Capture the cell that displays the provided text and extract its (X, Y) central coordinate. 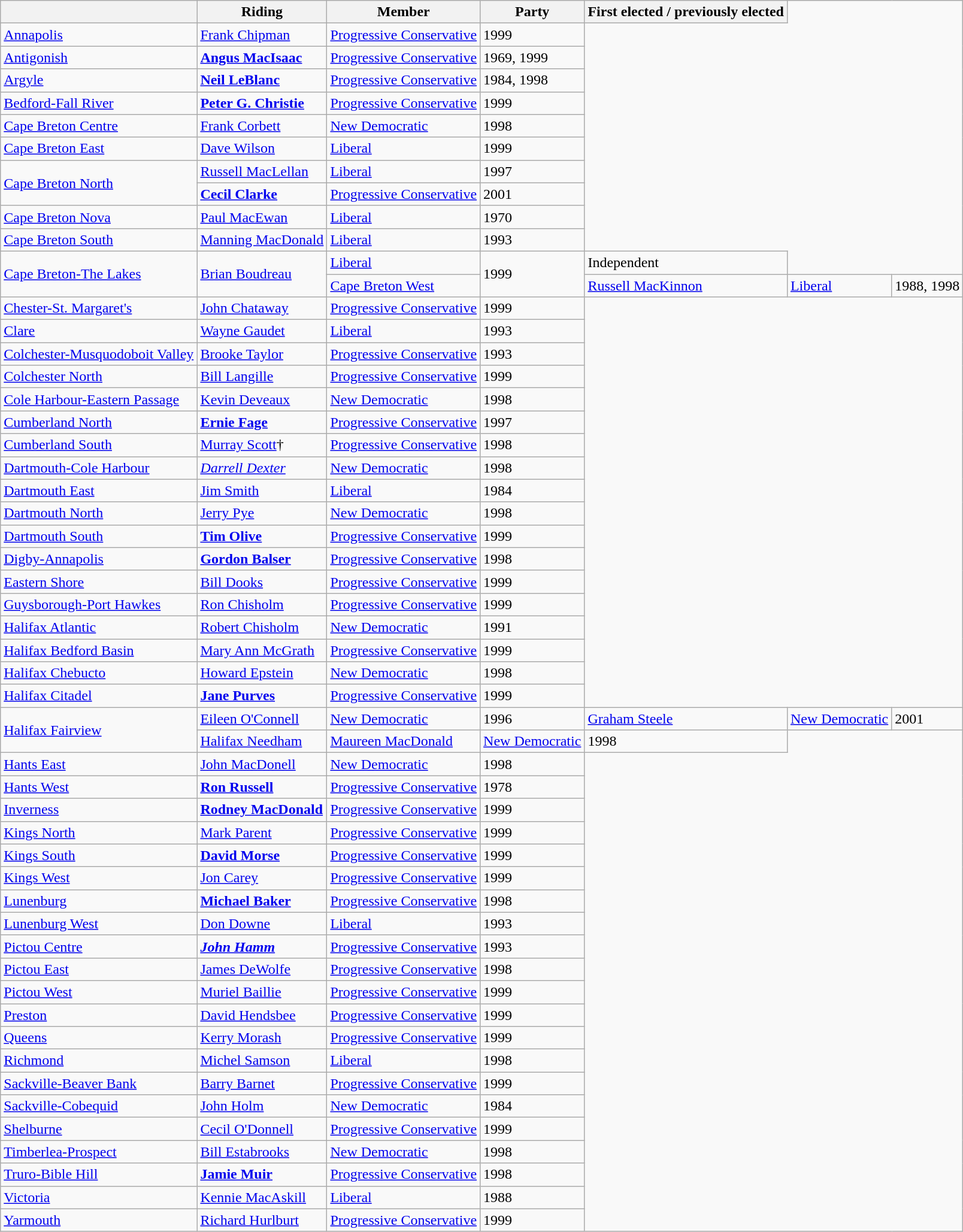
Cape Breton Centre (99, 126)
Party (532, 12)
Dartmouth South (99, 536)
Halifax Fairview (99, 730)
Angus MacIsaac (262, 57)
Cumberland North (99, 422)
Cumberland South (99, 445)
Member (404, 12)
Kevin Deveaux (262, 399)
Preston (99, 1015)
Russell MacLellan (262, 171)
Sackville-Beaver Bank (99, 1083)
Halifax Chebucto (99, 673)
Kings South (99, 855)
Dartmouth East (99, 491)
Wayne Gaudet (262, 331)
Pictou East (99, 969)
Cecil Clarke (262, 194)
1988, 1998 (927, 286)
Michael Baker (262, 901)
Michel Samson (262, 1061)
Howard Epstein (262, 673)
Ron Chisholm (262, 604)
Cecil O'Donnell (262, 1129)
Cape Breton Nova (99, 217)
Paul MacEwan (262, 217)
Peter G. Christie (262, 103)
Timberlea-Prospect (99, 1152)
John Chataway (262, 308)
Truro-Bible Hill (99, 1175)
David Morse (262, 855)
Pictou Centre (99, 946)
Barry Barnet (262, 1083)
1984, 1998 (532, 80)
First elected / previously elected (686, 12)
1978 (532, 787)
John MacDonell (262, 764)
1991 (532, 627)
Neil LeBlanc (262, 80)
Murray Scott† (262, 445)
Manning MacDonald (262, 240)
Inverness (99, 810)
Colchester North (99, 377)
Cape Breton East (99, 149)
Ernie Fage (262, 422)
Eileen O'Connell (262, 719)
Clare (99, 331)
Pictou West (99, 992)
Antigonish (99, 57)
Yarmouth (99, 1220)
Riding (262, 12)
Brian Boudreau (262, 274)
Halifax Atlantic (99, 627)
Maureen MacDonald (404, 741)
Robert Chisholm (262, 627)
Ron Russell (262, 787)
Frank Chipman (262, 35)
Darrell Dexter (262, 468)
Guysborough-Port Hawkes (99, 604)
Bedford-Fall River (99, 103)
Jane Purves (262, 696)
Hants East (99, 764)
Dave Wilson (262, 149)
1970 (532, 217)
1996 (532, 719)
Jon Carey (262, 878)
Shelburne (99, 1129)
Sackville-Cobequid (99, 1106)
Jerry Pye (262, 513)
Jamie Muir (262, 1175)
Russell MacKinnon (686, 286)
Jim Smith (262, 491)
Bill Dooks (262, 582)
Don Downe (262, 924)
Cape Breton West (404, 286)
Cape Breton North (99, 183)
John Holm (262, 1106)
Mary Ann McGrath (262, 650)
Digby-Annapolis (99, 559)
Dartmouth North (99, 513)
Cole Harbour-Eastern Passage (99, 399)
Kerry Morash (262, 1038)
Hants West (99, 787)
Argyle (99, 80)
Dartmouth-Cole Harbour (99, 468)
Bill Langille (262, 377)
Brooke Taylor (262, 354)
1969, 1999 (532, 57)
Victoria (99, 1197)
Rodney MacDonald (262, 810)
Kings West (99, 878)
Bill Estabrooks (262, 1152)
Richard Hurlburt (262, 1220)
Queens (99, 1038)
Halifax Citadel (99, 696)
Kennie MacAskill (262, 1197)
John Hamm (262, 946)
Muriel Baillie (262, 992)
Gordon Balser (262, 559)
Graham Steele (686, 719)
Independent (686, 262)
Lunenburg (99, 901)
Kings North (99, 833)
Mark Parent (262, 833)
James DeWolfe (262, 969)
Halifax Needham (262, 741)
Richmond (99, 1061)
1988 (532, 1197)
Cape Breton South (99, 240)
Eastern Shore (99, 582)
Lunenburg West (99, 924)
Tim Olive (262, 536)
David Hendsbee (262, 1015)
Chester-St. Margaret's (99, 308)
Colchester-Musquodoboit Valley (99, 354)
Cape Breton-The Lakes (99, 274)
Annapolis (99, 35)
Halifax Bedford Basin (99, 650)
Frank Corbett (262, 126)
